Search for the cell housing the specified text and yield its (X, Y) center coordinate. 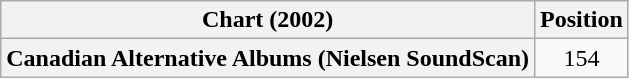
Position (582, 20)
Canadian Alternative Albums (Nielsen SoundScan) (268, 58)
154 (582, 58)
Chart (2002) (268, 20)
